Search for the cell housing the specified text and yield its [x, y] center coordinate. 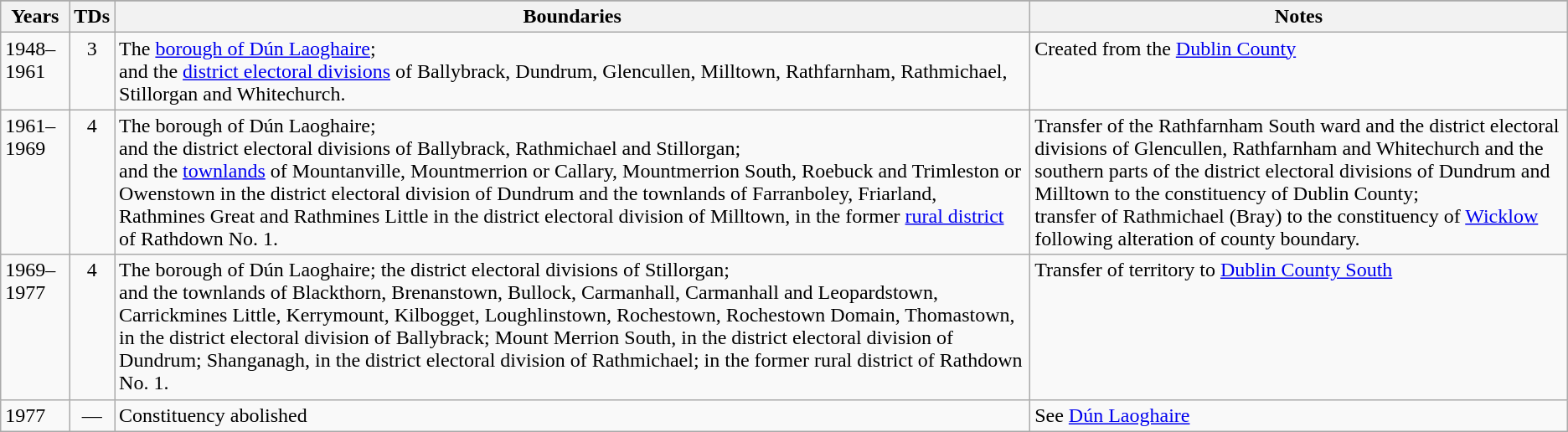
Constituency abolished [573, 415]
See Dún Laoghaire [1299, 415]
3 [92, 71]
Boundaries [573, 17]
1977 [35, 415]
1961–1969 [35, 183]
Notes [1299, 17]
Years [35, 17]
Transfer of territory to Dublin County South [1299, 327]
1969–1977 [35, 327]
TDs [92, 17]
Created from the Dublin County [1299, 71]
1948–1961 [35, 71]
— [92, 415]
